Find where the given text appears and provide that cell's center as (x, y) coordinate. 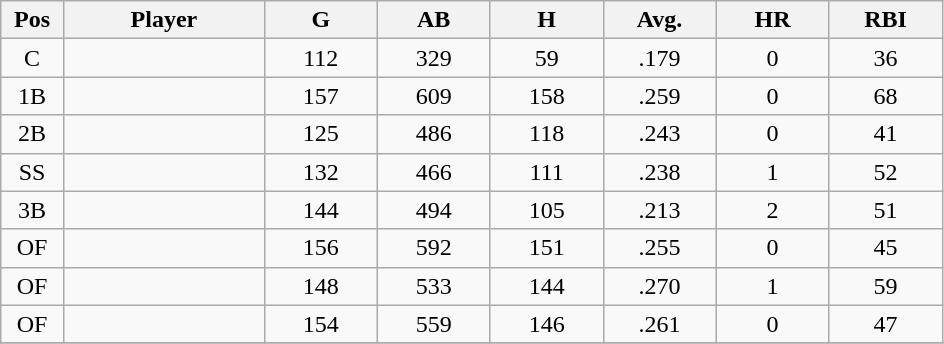
.255 (660, 248)
559 (434, 324)
68 (886, 96)
2 (772, 210)
.213 (660, 210)
157 (320, 96)
486 (434, 134)
.243 (660, 134)
105 (546, 210)
125 (320, 134)
148 (320, 286)
158 (546, 96)
132 (320, 172)
156 (320, 248)
592 (434, 248)
466 (434, 172)
45 (886, 248)
SS (32, 172)
533 (434, 286)
.238 (660, 172)
41 (886, 134)
151 (546, 248)
.270 (660, 286)
118 (546, 134)
154 (320, 324)
C (32, 58)
329 (434, 58)
G (320, 20)
112 (320, 58)
RBI (886, 20)
1B (32, 96)
146 (546, 324)
609 (434, 96)
52 (886, 172)
.261 (660, 324)
H (546, 20)
Pos (32, 20)
HR (772, 20)
2B (32, 134)
111 (546, 172)
Player (164, 20)
Avg. (660, 20)
51 (886, 210)
3B (32, 210)
494 (434, 210)
.259 (660, 96)
36 (886, 58)
AB (434, 20)
47 (886, 324)
.179 (660, 58)
